Search for the cell housing the specified text and yield its [x, y] center coordinate. 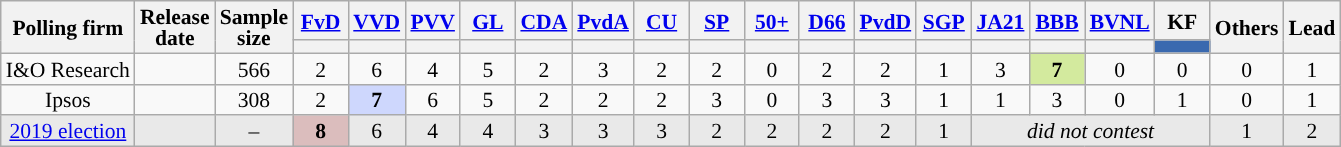
50+ [772, 20]
CU [662, 20]
I&O Research [68, 68]
FvD [320, 20]
Ipsos [68, 100]
566 [254, 68]
VVD [376, 20]
2019 election [68, 132]
– [254, 132]
SP [716, 20]
KF [1182, 20]
Releasedate [175, 27]
GL [488, 20]
BBB [1056, 20]
308 [254, 100]
Samplesize [254, 27]
D66 [826, 20]
did not contest [1090, 132]
JA21 [1000, 20]
Lead [1312, 27]
PvdA [603, 20]
SGP [944, 20]
Polling firm [68, 27]
8 [320, 132]
CDA [544, 20]
Others [1247, 27]
PvdD [886, 20]
PVV [432, 20]
BVNL [1120, 20]
